Find where the given text appears and provide that cell's center as (x, y) coordinate. 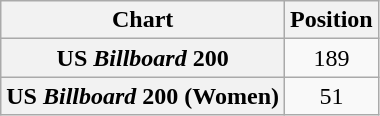
Chart (143, 20)
US Billboard 200 (Women) (143, 96)
US Billboard 200 (143, 58)
189 (332, 58)
51 (332, 96)
Position (332, 20)
